Scan for the cell matching the given text and deliver its [x, y] coordinate at center. 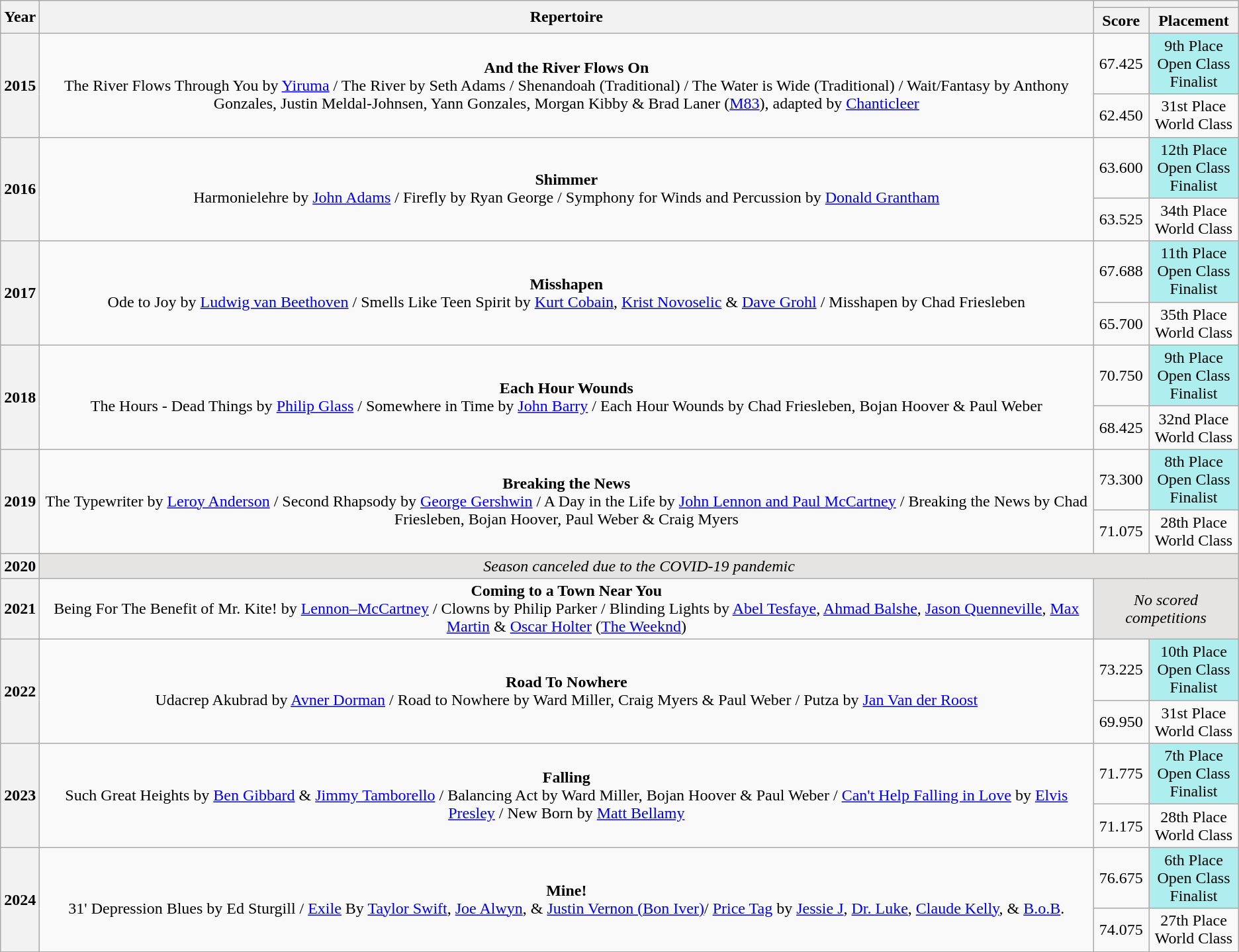
2018 [20, 397]
12th PlaceOpen ClassFinalist [1194, 167]
10th PlaceOpen ClassFinalist [1194, 670]
67.688 [1121, 271]
2023 [20, 796]
73.300 [1121, 479]
71.775 [1121, 774]
No scored competitions [1166, 609]
Year [20, 17]
70.750 [1121, 375]
2015 [20, 85]
Repertoire [567, 17]
2016 [20, 189]
2024 [20, 899]
76.675 [1121, 878]
MisshapenOde to Joy by Ludwig van Beethoven / Smells Like Teen Spirit by Kurt Cobain, Krist Novoselic & Dave Grohl / Misshapen by Chad Friesleben [567, 293]
71.075 [1121, 531]
Score [1121, 21]
2022 [20, 691]
2021 [20, 609]
62.450 [1121, 115]
2020 [20, 566]
Season canceled due to the COVID-19 pandemic [639, 566]
6th PlaceOpen ClassFinalist [1194, 878]
32nd PlaceWorld Class [1194, 428]
11th PlaceOpen ClassFinalist [1194, 271]
2019 [20, 500]
74.075 [1121, 929]
63.600 [1121, 167]
65.700 [1121, 323]
67.425 [1121, 64]
73.225 [1121, 670]
2017 [20, 293]
35th PlaceWorld Class [1194, 323]
71.175 [1121, 826]
34th PlaceWorld Class [1194, 220]
27th PlaceWorld Class [1194, 929]
7th PlaceOpen ClassFinalist [1194, 774]
Road To NowhereUdacrep Akubrad by Avner Dorman / Road to Nowhere by Ward Miller, Craig Myers & Paul Weber / Putza by Jan Van der Roost [567, 691]
69.950 [1121, 722]
68.425 [1121, 428]
Placement [1194, 21]
63.525 [1121, 220]
8th PlaceOpen ClassFinalist [1194, 479]
ShimmerHarmonielehre by John Adams / Firefly by Ryan George / Symphony for Winds and Percussion by Donald Grantham [567, 189]
